From the cell containing the given text, extract its center point as (x, y) coordinate. 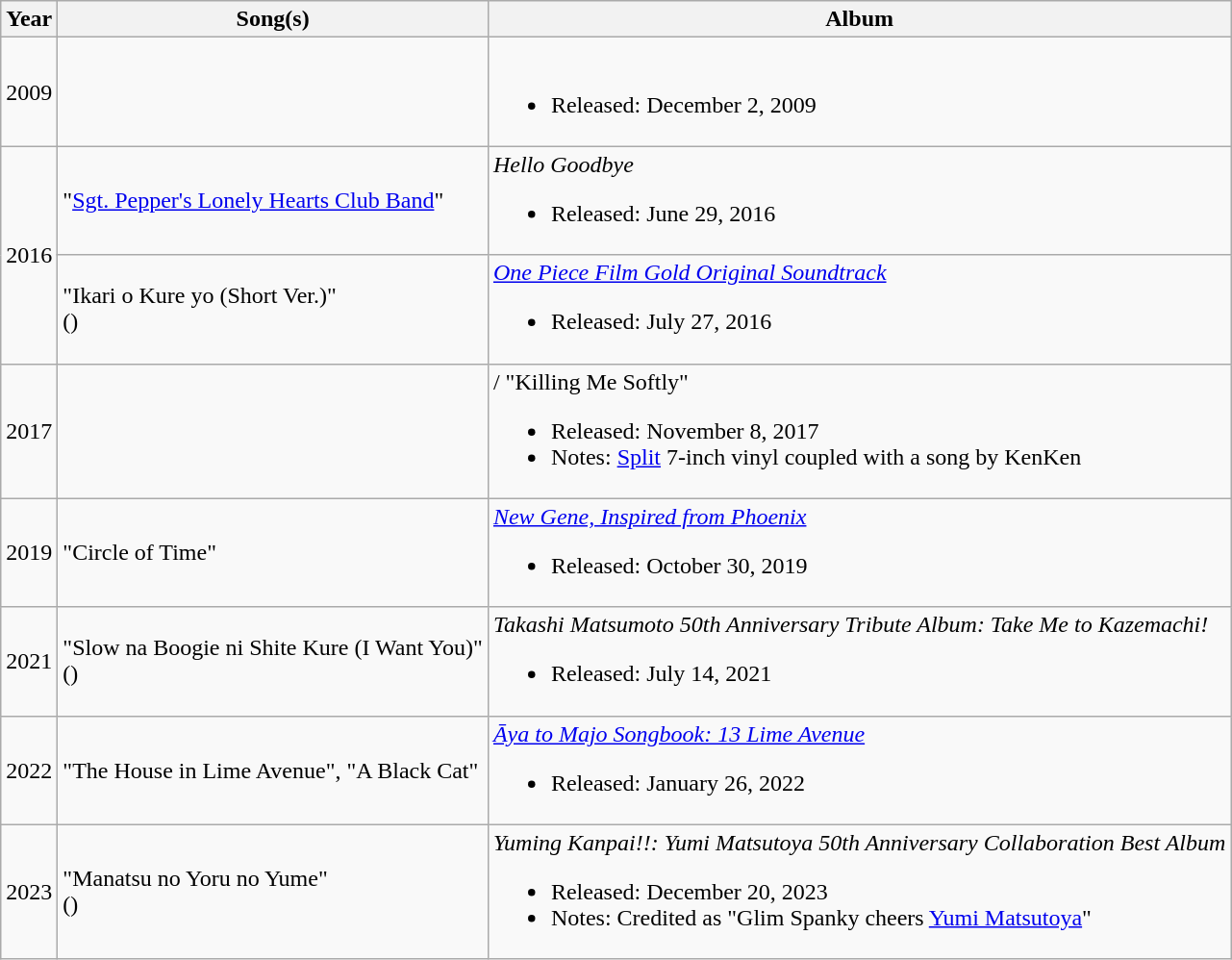
"Manatsu no Yoru no Yume"() (273, 892)
2016 (29, 255)
Hello GoodbyeReleased: June 29, 2016 (859, 200)
"Slow na Boogie ni Shite Kure (I Want You)"() (273, 662)
2019 (29, 552)
Year (29, 19)
Released: December 2, 2009 (859, 92)
2009 (29, 92)
Takashi Matsumoto 50th Anniversary Tribute Album: Take Me to Kazemachi!Released: July 14, 2021 (859, 662)
"The House in Lime Avenue", "A Black Cat" (273, 770)
"Sgt. Pepper's Lonely Hearts Club Band" (273, 200)
2021 (29, 662)
2022 (29, 770)
Āya to Majo Songbook: 13 Lime AvenueReleased: January 26, 2022 (859, 770)
Song(s) (273, 19)
One Piece Film Gold Original SoundtrackReleased: July 27, 2016 (859, 310)
Album (859, 19)
New Gene, Inspired from PhoenixReleased: October 30, 2019 (859, 552)
2023 (29, 892)
"Ikari o Kure yo (Short Ver.)"() (273, 310)
/ "Killing Me Softly"Released: November 8, 2017Notes: Split 7-inch vinyl coupled with a song by KenKen (859, 431)
"Circle of Time" (273, 552)
2017 (29, 431)
